For the text-containing cell, return its midpoint in (X, Y) coordinate format. 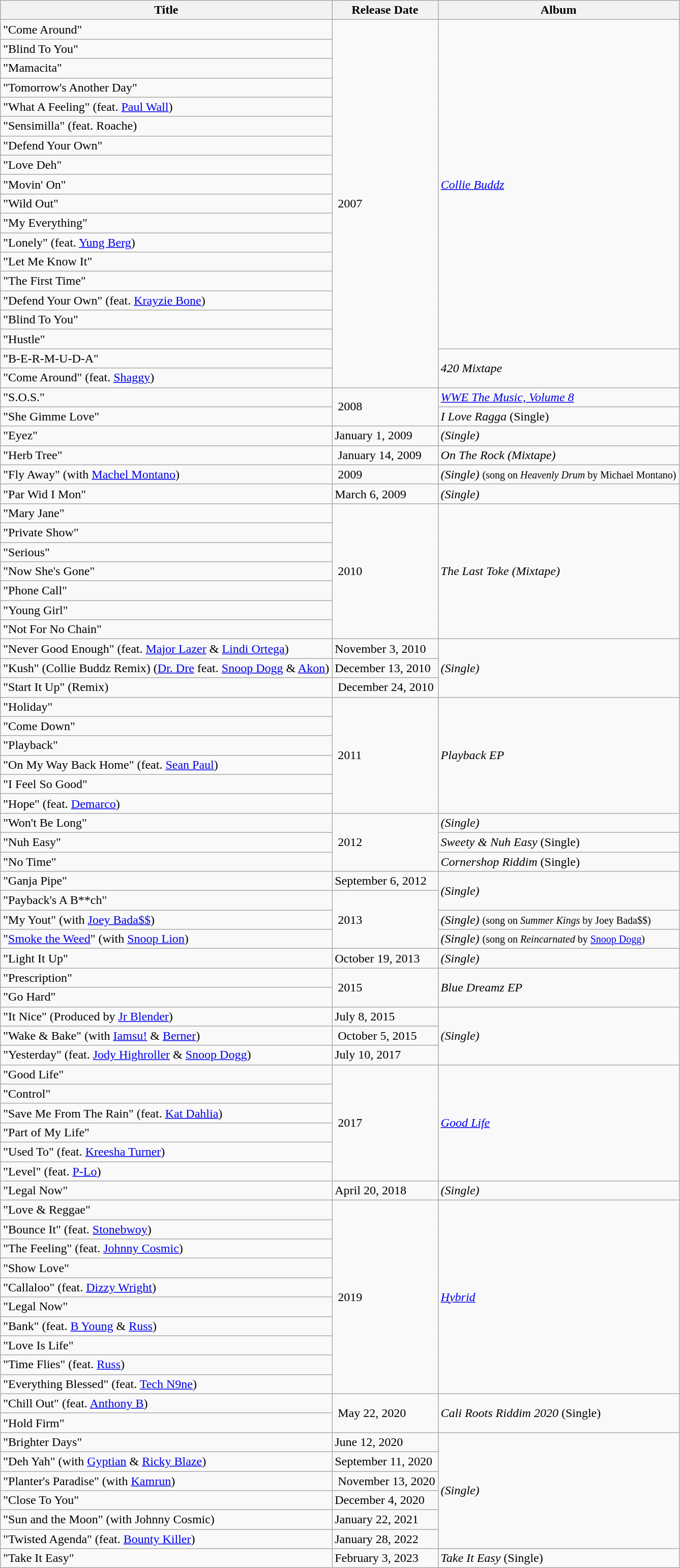
"Go Hard" (166, 997)
"Wild Out" (166, 203)
(Single) (song on Summer Kings by Joey Bada$$) (558, 920)
"Planter's Paradise" (with Kamrun) (166, 1481)
"Hustle" (166, 339)
"Time Flies" (feat. Russ) (166, 1365)
"Herb Tree" (166, 455)
January 22, 2021 (385, 1520)
"Wake & Bake" (with Iamsu! & Berner) (166, 1036)
"Private Show" (166, 532)
"Par Wid I Mon" (166, 494)
October 5, 2015 (385, 1036)
2009 (385, 474)
"Deh Yah" (with Gyptian & Ricky Blaze) (166, 1461)
"Love Deh" (166, 165)
November 3, 2010 (385, 649)
Title (166, 10)
July 8, 2015 (385, 1016)
"B-E-R-M-U-D-A" (166, 358)
The Last Toke (Mixtape) (558, 571)
2011 (385, 755)
"Bounce It" (feat. Stonebwoy) (166, 1229)
2010 (385, 571)
"Brighter Days" (166, 1442)
"Not For No Chain" (166, 629)
"Serious" (166, 552)
September 11, 2020 (385, 1461)
"The First Time" (166, 281)
"Movin' On" (166, 184)
"Love & Reggae" (166, 1210)
June 12, 2020 (385, 1442)
"Defend Your Own" (feat. Krayzie Bone) (166, 300)
Blue Dreamz EP (558, 987)
"I Feel So Good" (166, 784)
January 14, 2009 (385, 455)
January 28, 2022 (385, 1539)
WWE The Music, Volume 8 (558, 397)
"Tomorrow's Another Day" (166, 87)
"No Time" (166, 862)
(Single) (song on Heavenly Drum by Michael Montano) (558, 474)
"The Feeling" (feat. Johnny Cosmic) (166, 1249)
"Sun and the Moon" (with Johnny Cosmic) (166, 1520)
"Start It Up" (Remix) (166, 687)
"Everything Blessed" (feat. Tech N9ne) (166, 1384)
"Callaloo" (feat. Dizzy Wright) (166, 1287)
2019 (385, 1298)
2008 (385, 407)
"Won't Be Long" (166, 823)
"Phone Call" (166, 591)
"Mamacita" (166, 68)
"Come Around" (166, 29)
October 19, 2013 (385, 958)
"Mary Jane" (166, 513)
"She Gimme Love" (166, 416)
I Love Ragga (Single) (558, 416)
December 13, 2010 (385, 668)
"My Everything" (166, 223)
2015 (385, 987)
"Twisted Agenda" (feat. Bounty Killer) (166, 1539)
"Kush" (Collie Buddz Remix) (Dr. Dre feat. Snoop Dogg & Akon) (166, 668)
"Ganja Pipe" (166, 881)
"S.O.S." (166, 397)
2012 (385, 842)
Sweety & Nuh Easy (Single) (558, 842)
July 10, 2017 (385, 1055)
"Yesterday" (feat. Jody Highroller & Snoop Dogg) (166, 1055)
February 3, 2023 (385, 1558)
2013 (385, 920)
(Single) (song on Reincarnated by Snoop Dogg) (558, 939)
"Let Me Know It" (166, 262)
"Chill Out" (feat. Anthony B) (166, 1403)
420 Mixtape (558, 368)
January 1, 2009 (385, 436)
December 24, 2010 (385, 687)
"Lonely" (feat. Yung Berg) (166, 243)
"Close To You" (166, 1500)
"Come Around" (feat. Shaggy) (166, 378)
"Defend Your Own" (166, 145)
December 4, 2020 (385, 1500)
Cornershop Riddim (Single) (558, 862)
Good Life (558, 1123)
"On My Way Back Home" (feat. Sean Paul) (166, 765)
"Nuh Easy" (166, 842)
"Sensimilla" (feat. Roache) (166, 126)
"Control" (166, 1094)
Release Date (385, 10)
"Show Love" (166, 1268)
"Eyez" (166, 436)
Take It Easy (Single) (558, 1558)
"Save Me From The Rain" (feat. Kat Dahlia) (166, 1113)
April 20, 2018 (385, 1191)
"Light It Up" (166, 958)
"Young Girl" (166, 610)
"Bank" (feat. B Young & Russ) (166, 1326)
"Holiday" (166, 707)
"Hold Firm" (166, 1423)
"Take It Easy" (166, 1558)
"Now She's Gone" (166, 571)
"Used To" (feat. Kreesha Turner) (166, 1152)
"Come Down" (166, 726)
"Smoke the Weed" (with Snoop Lion) (166, 939)
September 6, 2012 (385, 881)
"Hope" (feat. Demarco) (166, 803)
"Part of My Life" (166, 1132)
Cali Roots Riddim 2020 (Single) (558, 1413)
On The Rock (Mixtape) (558, 455)
"Good Life" (166, 1074)
"What A Feeling" (feat. Paul Wall) (166, 107)
March 6, 2009 (385, 494)
May 22, 2020 (385, 1413)
Playback EP (558, 755)
November 13, 2020 (385, 1481)
"Level" (feat. P-Lo) (166, 1171)
"Prescription" (166, 978)
"Love Is Life" (166, 1345)
"My Yout" (with Joey Bada$$) (166, 920)
Hybrid (558, 1298)
2007 (385, 203)
"Fly Away" (with Machel Montano) (166, 474)
"It Nice" (Produced by Jr Blender) (166, 1016)
"Never Good Enough" (feat. Major Lazer & Lindi Ortega) (166, 649)
"Playback" (166, 745)
Collie Buddz (558, 184)
Album (558, 10)
2017 (385, 1123)
"Payback's A B**ch" (166, 900)
